Capture the cell that displays the provided text and extract its (X, Y) central coordinate. 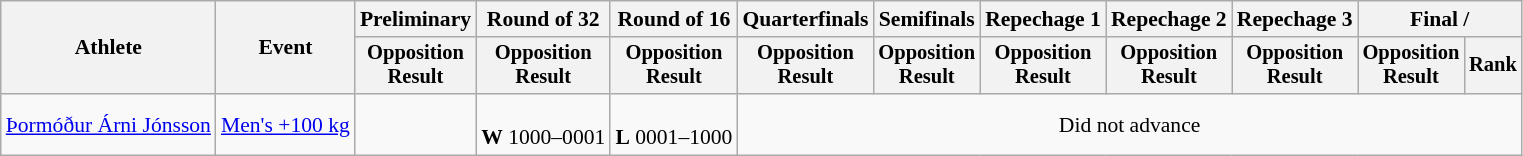
Did not advance (1129, 124)
Þormóður Árni Jónsson (108, 124)
Repechage 3 (1295, 19)
Quarterfinals (805, 19)
Repechage 2 (1169, 19)
Rank (1493, 66)
Preliminary (416, 19)
Round of 16 (674, 19)
Athlete (108, 48)
Event (286, 48)
Men's +100 kg (286, 124)
Final / (1440, 19)
Repechage 1 (1043, 19)
Round of 32 (543, 19)
L 0001–1000 (674, 124)
Semifinals (926, 19)
W 1000–0001 (543, 124)
